From the cell containing the given text, extract its center point as (x, y) coordinate. 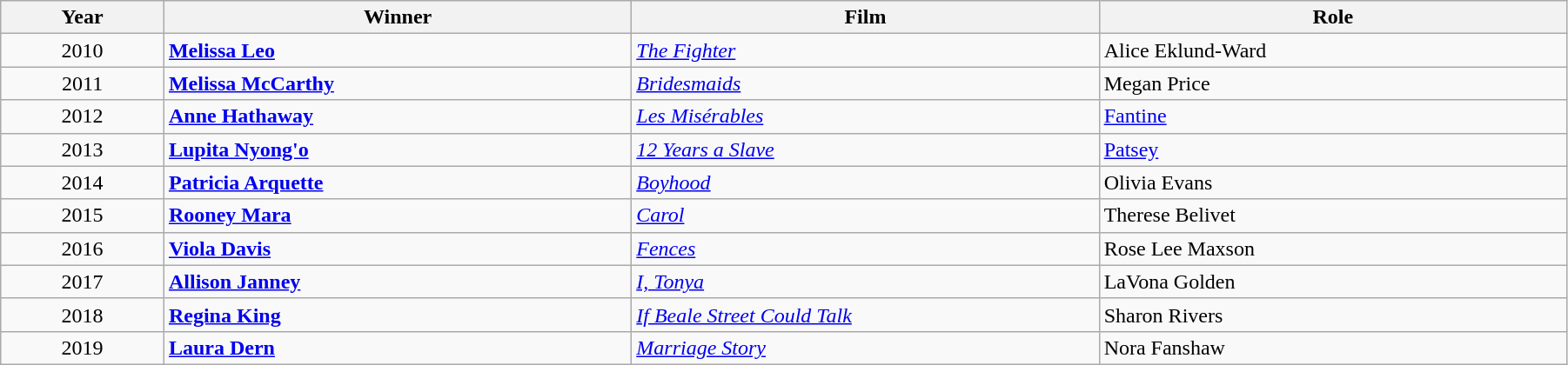
Allison Janney (397, 282)
Nora Fanshaw (1333, 348)
Fences (865, 249)
I, Tonya (865, 282)
Boyhood (865, 182)
LaVona Golden (1333, 282)
2018 (83, 315)
If Beale Street Could Talk (865, 315)
Viola Davis (397, 249)
Therese Belivet (1333, 216)
Laura Dern (397, 348)
2019 (83, 348)
Patsey (1333, 149)
12 Years a Slave (865, 149)
The Fighter (865, 50)
2013 (83, 149)
Olivia Evans (1333, 182)
2016 (83, 249)
2012 (83, 116)
Carol (865, 216)
Year (83, 17)
Rose Lee Maxson (1333, 249)
Bridesmaids (865, 83)
Les Misérables (865, 116)
2014 (83, 182)
Anne Hathaway (397, 116)
2011 (83, 83)
Marriage Story (865, 348)
Megan Price (1333, 83)
Regina King (397, 315)
2015 (83, 216)
Winner (397, 17)
2010 (83, 50)
Lupita Nyong'o (397, 149)
Patricia Arquette (397, 182)
Melissa McCarthy (397, 83)
Film (865, 17)
Alice Eklund-Ward (1333, 50)
Sharon Rivers (1333, 315)
Fantine (1333, 116)
Rooney Mara (397, 216)
Melissa Leo (397, 50)
2017 (83, 282)
Role (1333, 17)
